Pinpoint the cell where the given text exists, returning its [x, y] midpoint coordinate. 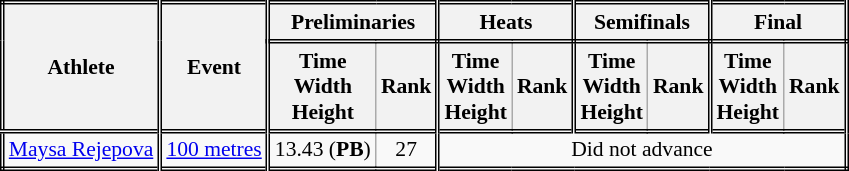
27 [407, 150]
Preliminaries [353, 22]
100 metres [214, 150]
Final [778, 22]
13.43 (PB) [322, 150]
Event [214, 67]
Heats [506, 22]
Maysa Rejepova [81, 150]
Semifinals [642, 22]
Did not advance [642, 150]
Athlete [81, 67]
